Search for the cell housing the specified text and yield its [x, y] center coordinate. 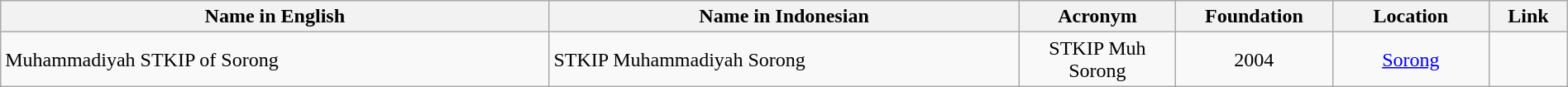
Acronym [1097, 17]
Name in English [275, 17]
Location [1411, 17]
Name in Indonesian [784, 17]
STKIP Muhammadiyah Sorong [784, 60]
STKIP Muh Sorong [1097, 60]
Sorong [1411, 60]
Foundation [1254, 17]
2004 [1254, 60]
Link [1528, 17]
Muhammadiyah STKIP of Sorong [275, 60]
